Pinpoint the cell where the given text exists, returning its (x, y) midpoint coordinate. 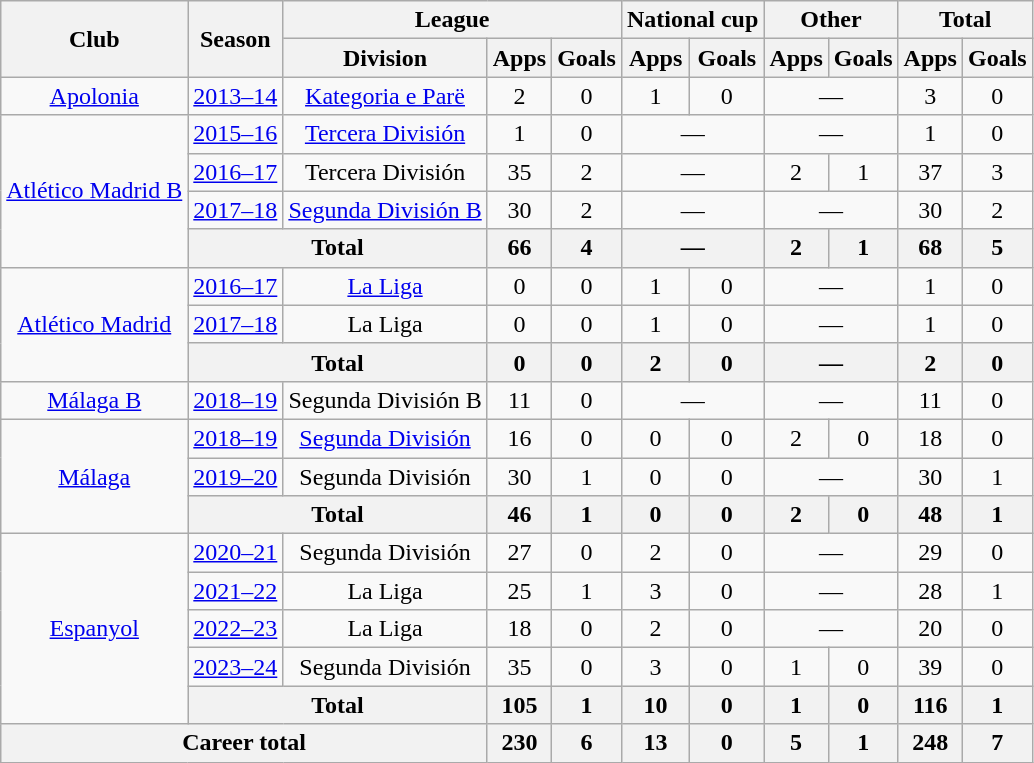
48 (930, 515)
66 (519, 248)
2013–14 (236, 96)
29 (930, 553)
Career total (244, 743)
68 (930, 248)
248 (930, 743)
230 (519, 743)
37 (930, 172)
Club (94, 39)
Málaga B (94, 400)
7 (997, 743)
13 (655, 743)
Kategoria e Parë (385, 96)
Atlético Madrid (94, 324)
105 (519, 705)
2020–21 (236, 553)
Division (385, 58)
League (452, 20)
Espanyol (94, 629)
46 (519, 515)
20 (930, 629)
39 (930, 667)
Apolonia (94, 96)
28 (930, 591)
6 (587, 743)
Season (236, 39)
2022–23 (236, 629)
Málaga (94, 476)
National cup (692, 20)
10 (655, 705)
27 (519, 553)
116 (930, 705)
2015–16 (236, 134)
4 (587, 248)
25 (519, 591)
2021–22 (236, 591)
16 (519, 438)
2023–24 (236, 667)
Atlético Madrid B (94, 191)
Other (831, 20)
2019–20 (236, 477)
